From the cell containing the given text, extract its center point as (x, y) coordinate. 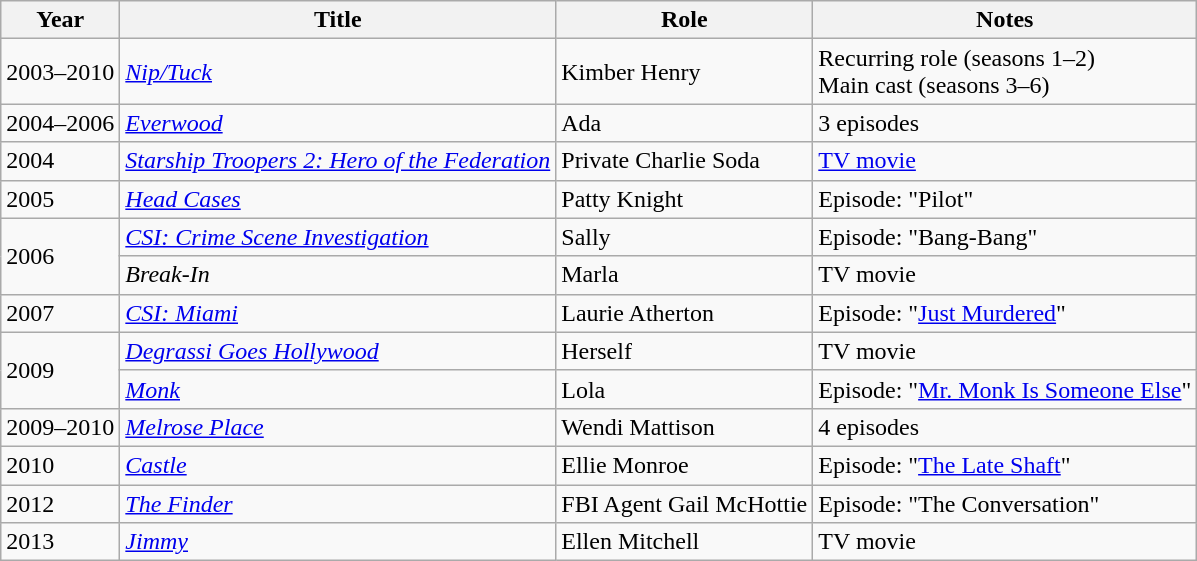
Monk (338, 389)
2009–2010 (60, 427)
Castle (338, 465)
Lola (684, 389)
Episode: "Mr. Monk Is Someone Else" (1005, 389)
2013 (60, 542)
2004–2006 (60, 123)
CSI: Miami (338, 313)
Role (684, 20)
Private Charlie Soda (684, 161)
Ellie Monroe (684, 465)
Head Cases (338, 199)
Everwood (338, 123)
Episode: "The Conversation" (1005, 503)
Episode: "Bang-Bang" (1005, 237)
2006 (60, 256)
2005 (60, 199)
Kimber Henry (684, 72)
Episode: "The Late Shaft" (1005, 465)
2010 (60, 465)
2012 (60, 503)
Ada (684, 123)
2007 (60, 313)
FBI Agent Gail McHottie (684, 503)
Laurie Atherton (684, 313)
Sally (684, 237)
2004 (60, 161)
The Finder (338, 503)
Melrose Place (338, 427)
Nip/Tuck (338, 72)
Break-In (338, 275)
Title (338, 20)
Notes (1005, 20)
2009 (60, 370)
Marla (684, 275)
Herself (684, 351)
Recurring role (seasons 1–2)Main cast (seasons 3–6) (1005, 72)
Year (60, 20)
Ellen Mitchell (684, 542)
3 episodes (1005, 123)
Episode: "Just Murdered" (1005, 313)
4 episodes (1005, 427)
Episode: "Pilot" (1005, 199)
Starship Troopers 2: Hero of the Federation (338, 161)
CSI: Crime Scene Investigation (338, 237)
Degrassi Goes Hollywood (338, 351)
Jimmy (338, 542)
Patty Knight (684, 199)
Wendi Mattison (684, 427)
2003–2010 (60, 72)
